Capture the cell that displays the provided text and extract its [X, Y] central coordinate. 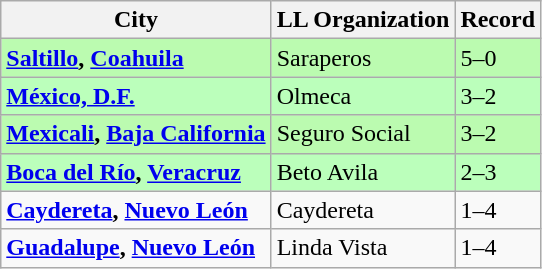
City [136, 20]
México, D.F. [136, 96]
Caydereta, Nuevo León [136, 210]
Saltillo, Coahuila [136, 58]
Caydereta [363, 210]
2–3 [498, 172]
LL Organization [363, 20]
Olmeca [363, 96]
Boca del Río, Veracruz [136, 172]
Saraperos [363, 58]
Linda Vista [363, 248]
Beto Avila [363, 172]
Seguro Social [363, 134]
Mexicali, Baja California [136, 134]
Record [498, 20]
5–0 [498, 58]
Guadalupe, Nuevo León [136, 248]
